Output the (x, y) coordinate of the center of the cell containing the given text.  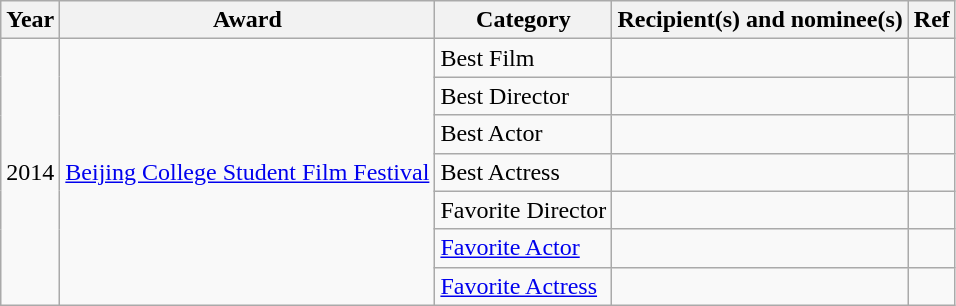
Favorite Director (524, 210)
Best Film (524, 58)
Category (524, 20)
Recipient(s) and nominee(s) (760, 20)
Ref (932, 20)
Best Actor (524, 134)
2014 (30, 172)
Favorite Actor (524, 248)
Best Director (524, 96)
Beijing College Student Film Festival (248, 172)
Year (30, 20)
Best Actress (524, 172)
Award (248, 20)
Favorite Actress (524, 286)
